From the cell containing the given text, extract its center point as [X, Y] coordinate. 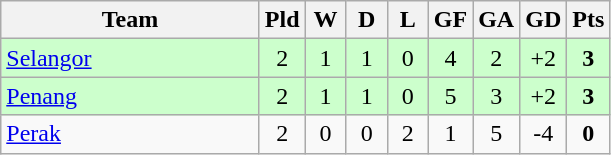
Pts [588, 20]
Penang [130, 96]
L [408, 20]
Team [130, 20]
GA [496, 20]
Selangor [130, 58]
Perak [130, 134]
-4 [544, 134]
W [326, 20]
Pld [282, 20]
D [366, 20]
4 [450, 58]
GF [450, 20]
GD [544, 20]
